Provide the (x, y) coordinate of the cell's center where the given text is located.  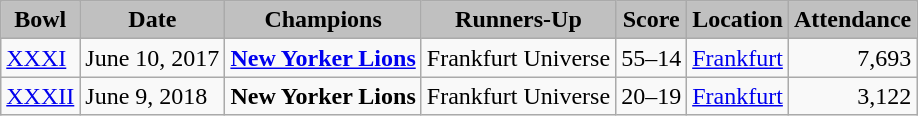
XXXI (40, 58)
Runners-Up (518, 20)
Bowl (40, 20)
Location (738, 20)
Score (652, 20)
Date (152, 20)
June 9, 2018 (152, 96)
June 10, 2017 (152, 58)
Champions (323, 20)
55–14 (652, 58)
3,122 (852, 96)
Attendance (852, 20)
20–19 (652, 96)
7,693 (852, 58)
XXXII (40, 96)
